Output the [X, Y] coordinate of the center of the cell containing the given text.  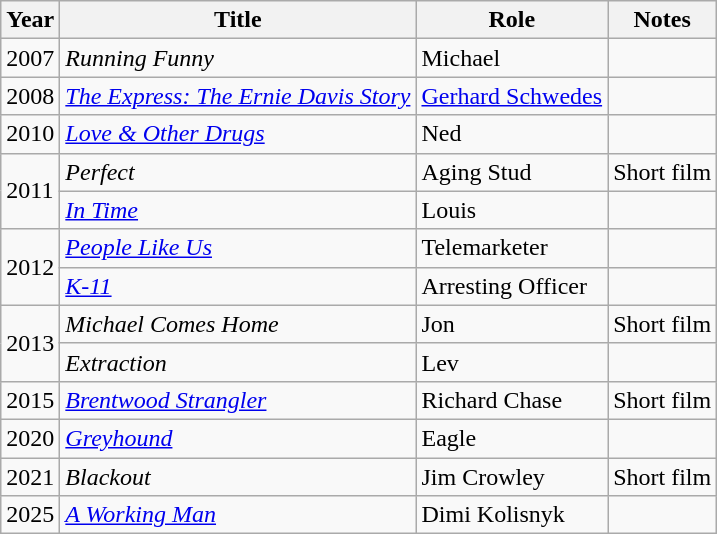
Brentwood Strangler [238, 400]
Eagle [512, 438]
Extraction [238, 362]
2025 [30, 515]
Ned [512, 134]
2011 [30, 191]
2013 [30, 343]
Arresting Officer [512, 286]
2015 [30, 400]
Lev [512, 362]
Running Funny [238, 58]
Role [512, 20]
K-11 [238, 286]
Title [238, 20]
Michael Comes Home [238, 324]
Aging Stud [512, 172]
Louis [512, 210]
Michael [512, 58]
In Time [238, 210]
2007 [30, 58]
2008 [30, 96]
2012 [30, 267]
The Express: The Ernie Davis Story [238, 96]
Love & Other Drugs [238, 134]
Gerhard Schwedes [512, 96]
Richard Chase [512, 400]
2020 [30, 438]
People Like Us [238, 248]
Dimi Kolisnyk [512, 515]
A Working Man [238, 515]
Perfect [238, 172]
Greyhound [238, 438]
Year [30, 20]
Jon [512, 324]
Telemarketer [512, 248]
Notes [662, 20]
2010 [30, 134]
Blackout [238, 477]
Jim Crowley [512, 477]
2021 [30, 477]
